Return the [X, Y] coordinate for the center point of the cell that contains the specified text.  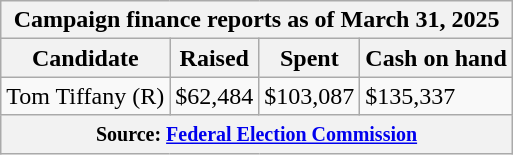
$62,484 [214, 96]
Candidate [86, 58]
$135,337 [436, 96]
Campaign finance reports as of March 31, 2025 [257, 20]
Source: Federal Election Commission [257, 134]
$103,087 [310, 96]
Tom Tiffany (R) [86, 96]
Raised [214, 58]
Cash on hand [436, 58]
Spent [310, 58]
